Pinpoint the cell where the given text exists, returning its (x, y) midpoint coordinate. 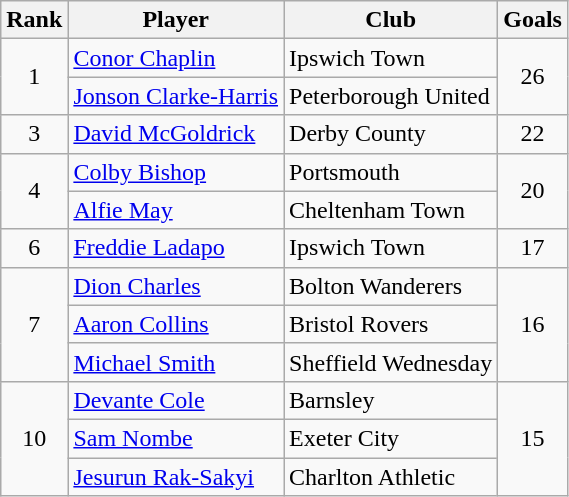
6 (34, 248)
Jesurun Rak-Sakyi (176, 477)
Colby Bishop (176, 172)
Aaron Collins (176, 324)
Alfie May (176, 210)
17 (533, 248)
26 (533, 77)
Conor Chaplin (176, 58)
Sheffield Wednesday (391, 362)
Bristol Rovers (391, 324)
Sam Nombe (176, 438)
Derby County (391, 134)
Dion Charles (176, 286)
Barnsley (391, 400)
Portsmouth (391, 172)
Exeter City (391, 438)
20 (533, 191)
7 (34, 324)
Club (391, 20)
Devante Cole (176, 400)
David McGoldrick (176, 134)
4 (34, 191)
16 (533, 324)
22 (533, 134)
Rank (34, 20)
Player (176, 20)
Goals (533, 20)
Charlton Athletic (391, 477)
3 (34, 134)
Michael Smith (176, 362)
1 (34, 77)
Bolton Wanderers (391, 286)
15 (533, 438)
Jonson Clarke-Harris (176, 96)
Peterborough United (391, 96)
Freddie Ladapo (176, 248)
10 (34, 438)
Cheltenham Town (391, 210)
